Search for the cell housing the specified text and yield its (X, Y) center coordinate. 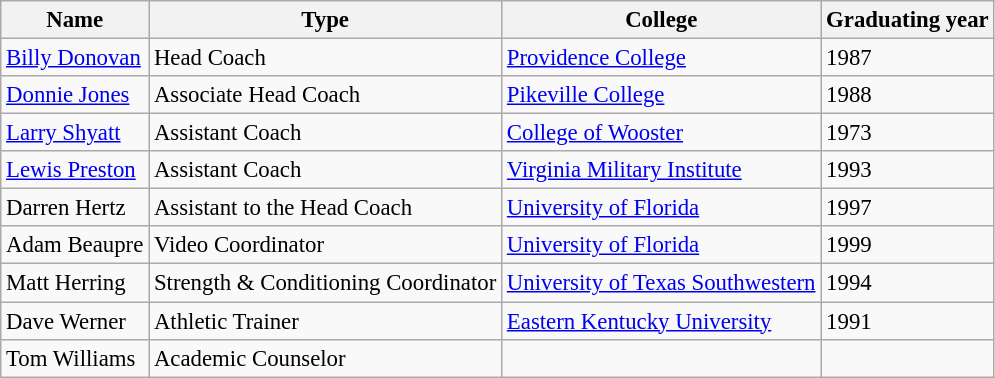
Tom Williams (75, 358)
Pikeville College (662, 95)
Virginia Military Institute (662, 170)
Donnie Jones (75, 95)
Lewis Preston (75, 170)
Dave Werner (75, 321)
Name (75, 20)
1991 (908, 321)
1973 (908, 133)
1994 (908, 283)
Strength & Conditioning Coordinator (326, 283)
Associate Head Coach (326, 95)
Head Coach (326, 58)
Larry Shyatt (75, 133)
Academic Counselor (326, 358)
Assistant to the Head Coach (326, 208)
Billy Donovan (75, 58)
Matt Herring (75, 283)
Darren Hertz (75, 208)
1997 (908, 208)
Video Coordinator (326, 245)
1999 (908, 245)
1993 (908, 170)
University of Texas Southwestern (662, 283)
Type (326, 20)
Adam Beaupre (75, 245)
1987 (908, 58)
Athletic Trainer (326, 321)
1988 (908, 95)
Providence College (662, 58)
Eastern Kentucky University (662, 321)
College (662, 20)
Graduating year (908, 20)
College of Wooster (662, 133)
